Output the (x, y) coordinate of the center of the cell containing the given text.  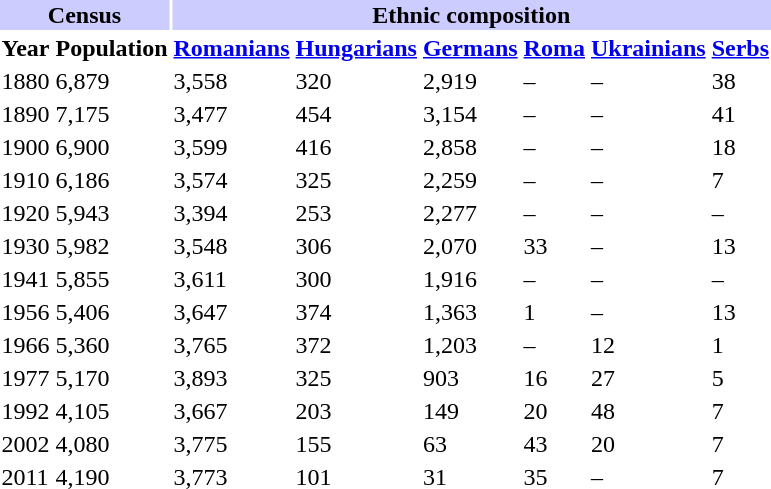
6,879 (112, 81)
Ethnic composition (471, 15)
Ukrainians (648, 48)
3,647 (232, 312)
155 (356, 444)
2,070 (470, 246)
4,080 (112, 444)
2002 (26, 444)
1956 (26, 312)
372 (356, 345)
27 (648, 378)
3,775 (232, 444)
4,105 (112, 411)
149 (470, 411)
3,611 (232, 279)
1930 (26, 246)
6,900 (112, 147)
Germans (470, 48)
320 (356, 81)
2,277 (470, 213)
1910 (26, 180)
253 (356, 213)
5,406 (112, 312)
306 (356, 246)
2,919 (470, 81)
1890 (26, 114)
3,477 (232, 114)
1880 (26, 81)
33 (554, 246)
3,154 (470, 114)
1,916 (470, 279)
Serbs (740, 48)
903 (470, 378)
63 (470, 444)
Romanians (232, 48)
3,394 (232, 213)
300 (356, 279)
1,203 (470, 345)
43 (554, 444)
203 (356, 411)
3,765 (232, 345)
16 (554, 378)
18 (740, 147)
1,363 (470, 312)
Hungarians (356, 48)
Roma (554, 48)
454 (356, 114)
5,943 (112, 213)
5,360 (112, 345)
1977 (26, 378)
48 (648, 411)
3,599 (232, 147)
41 (740, 114)
3,574 (232, 180)
374 (356, 312)
38 (740, 81)
5 (740, 378)
416 (356, 147)
12 (648, 345)
3,558 (232, 81)
2,858 (470, 147)
3,548 (232, 246)
Population (112, 48)
3,893 (232, 378)
1900 (26, 147)
7,175 (112, 114)
1941 (26, 279)
2,259 (470, 180)
1966 (26, 345)
Year (26, 48)
3,667 (232, 411)
6,186 (112, 180)
5,170 (112, 378)
1992 (26, 411)
1920 (26, 213)
5,982 (112, 246)
5,855 (112, 279)
Census (84, 15)
